Scan for the cell matching the given text and deliver its (x, y) coordinate at center. 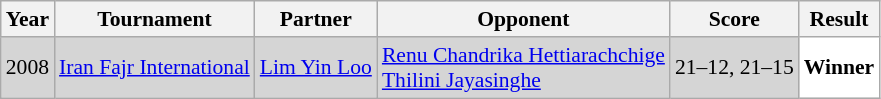
Iran Fajr International (154, 68)
Opponent (524, 19)
Lim Yin Loo (316, 68)
Tournament (154, 19)
Result (840, 19)
2008 (28, 68)
Partner (316, 19)
21–12, 21–15 (734, 68)
Winner (840, 68)
Renu Chandrika Hettiarachchige Thilini Jayasinghe (524, 68)
Year (28, 19)
Score (734, 19)
